Capture the cell that displays the provided text and extract its (X, Y) central coordinate. 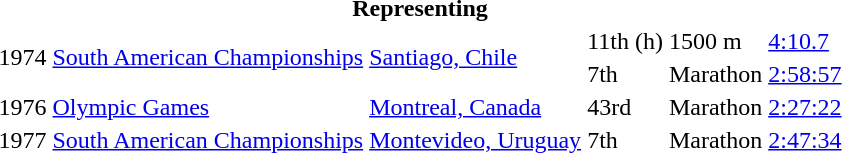
Santiago, Chile (476, 58)
Olympic Games (208, 107)
1500 m (715, 41)
11th (h) (626, 41)
43rd (626, 107)
Montreal, Canada (476, 107)
South American Championships (208, 58)
7th (626, 74)
